Output the [X, Y] coordinate of the center of the cell containing the given text.  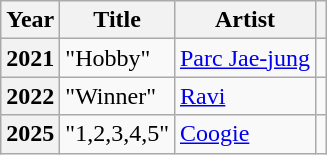
Year [30, 20]
"1,2,3,4,5" [118, 134]
"Winner" [118, 96]
Ravi [244, 96]
Parc Jae-jung [244, 58]
"Hobby" [118, 58]
Coogie [244, 134]
Artist [244, 20]
2022 [30, 96]
2025 [30, 134]
Title [118, 20]
2021 [30, 58]
